Determine the [X, Y] coordinate at the center of the cell enclosing the given text.  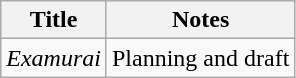
Planning and draft [200, 58]
Examurai [54, 58]
Title [54, 20]
Notes [200, 20]
